Scan for the cell matching the given text and deliver its [X, Y] coordinate at center. 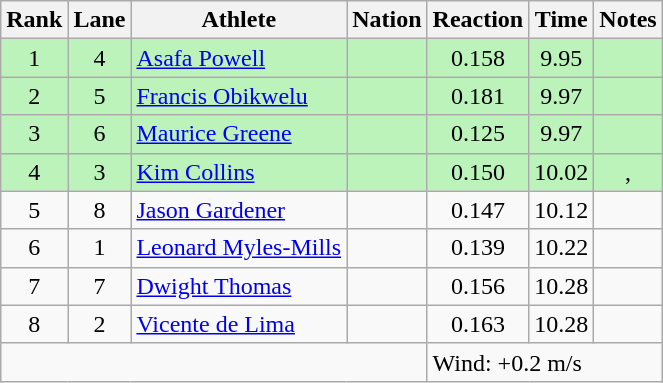
Maurice Greene [239, 134]
Lane [100, 20]
Vicente de Lima [239, 324]
0.150 [478, 172]
0.158 [478, 58]
Dwight Thomas [239, 286]
Time [562, 20]
0.163 [478, 324]
10.02 [562, 172]
0.125 [478, 134]
Kim Collins [239, 172]
Asafa Powell [239, 58]
Nation [387, 20]
Notes [628, 20]
Wind: +0.2 m/s [544, 362]
9.95 [562, 58]
, [628, 172]
0.139 [478, 248]
0.156 [478, 286]
Reaction [478, 20]
Francis Obikwelu [239, 96]
0.147 [478, 210]
10.22 [562, 248]
Jason Gardener [239, 210]
10.12 [562, 210]
0.181 [478, 96]
Leonard Myles-Mills [239, 248]
Rank [34, 20]
Athlete [239, 20]
